Capture the cell that displays the provided text and extract its [X, Y] central coordinate. 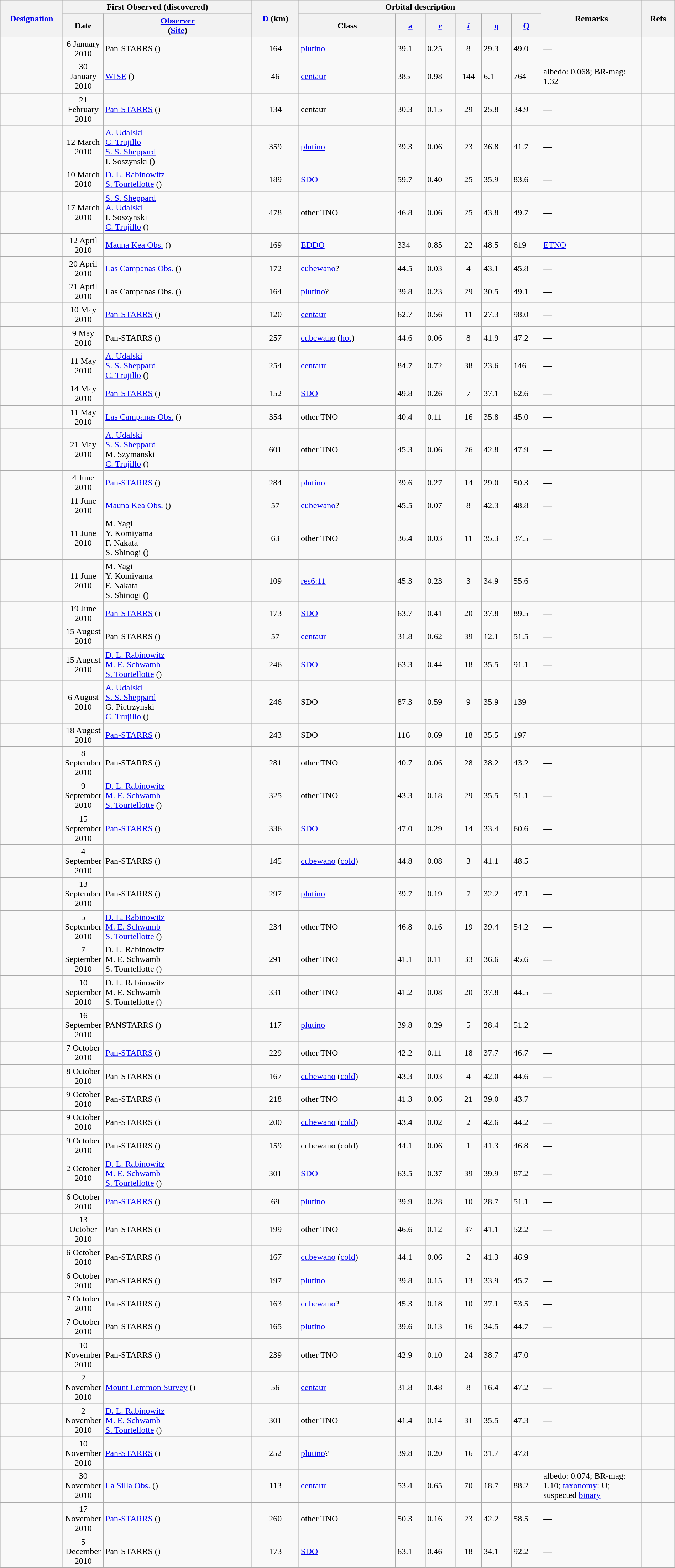
254 [275, 366]
39.3 [410, 147]
2 October 2010 [83, 1173]
62.6 [527, 394]
0.37 [440, 1173]
87.3 [410, 702]
EDDO [347, 245]
17 March 2010 [83, 212]
44.8 [410, 861]
58.5 [527, 1519]
e [440, 26]
32.2 [497, 894]
239 [275, 1355]
0.14 [440, 1420]
18.7 [497, 1486]
354 [275, 417]
139 [527, 702]
res6:11 [347, 581]
47.9 [527, 450]
38.2 [497, 763]
47.1 [527, 894]
33.9 [497, 1280]
First Observed (discovered) [157, 7]
42.0 [497, 1076]
18 August 2010 [83, 735]
30 November 2010 [83, 1486]
35.3 [497, 538]
A. UdalskiS. S. SheppardM. SzymanskiC. Trujillo () [178, 450]
0.13 [440, 1327]
0.20 [440, 1453]
0.27 [440, 483]
45.6 [527, 959]
42.9 [410, 1355]
27.3 [497, 315]
31.7 [497, 1453]
92.2 [527, 1551]
21 [468, 1099]
Designation [32, 19]
113 [275, 1486]
764 [527, 77]
38.7 [497, 1355]
98.0 [527, 315]
0.41 [440, 614]
0.56 [440, 315]
42.8 [497, 450]
49.8 [410, 394]
88.2 [527, 1486]
39.4 [497, 927]
0.25 [440, 48]
0.48 [440, 1388]
15 September 2010 [83, 828]
51.2 [527, 1025]
83.6 [527, 179]
218 [275, 1099]
46.9 [527, 1257]
44.7 [527, 1327]
172 [275, 268]
63.1 [410, 1551]
59.7 [410, 179]
25.8 [497, 109]
40.4 [410, 417]
6 August 2010 [83, 702]
70 [468, 1486]
36.6 [497, 959]
46.6 [410, 1229]
117 [275, 1025]
24 [468, 1355]
62.7 [410, 315]
199 [275, 1229]
21 February 2010 [83, 109]
163 [275, 1304]
69 [275, 1201]
52.2 [527, 1229]
0.65 [440, 1486]
84.7 [410, 366]
23.6 [497, 366]
D. L. RabinowitzS. Tourtellotte () [178, 179]
41.4 [410, 1420]
49.0 [527, 48]
41.7 [527, 147]
35.8 [497, 417]
26 [468, 450]
0.59 [440, 702]
43.8 [497, 212]
36.4 [410, 538]
A. UdalskiS. S. SheppardC. Trujillo () [178, 366]
10 March 2010 [83, 179]
9 [468, 702]
PANSTARRS () [178, 1025]
63 [275, 538]
albedo: 0.068; BR-mag: 1.32 [592, 77]
257 [275, 337]
33 [468, 959]
0.40 [440, 179]
51.5 [527, 636]
37.5 [527, 538]
13 October 2010 [83, 1229]
34.1 [497, 1551]
0.28 [440, 1201]
9 May 2010 [83, 337]
21 April 2010 [83, 291]
13 September 2010 [83, 894]
Date [83, 26]
146 [527, 366]
8 October 2010 [83, 1076]
46 [275, 77]
234 [275, 927]
39.0 [497, 1099]
159 [275, 1145]
116 [410, 735]
45.7 [527, 1280]
33.4 [497, 828]
16.4 [497, 1388]
6 January 2010 [83, 48]
229 [275, 1053]
4 September 2010 [83, 861]
Q [527, 26]
0.19 [440, 894]
63.7 [410, 614]
56 [275, 1388]
42.3 [497, 505]
22 [468, 245]
385 [410, 77]
Refs [658, 19]
0.98 [440, 77]
5 [468, 1025]
0.72 [440, 366]
30.3 [410, 109]
144 [468, 77]
49.1 [527, 291]
45.5 [410, 505]
478 [275, 212]
38 [468, 366]
Observer(Site) [178, 26]
17 November 2010 [83, 1519]
37.7 [497, 1053]
53.5 [527, 1304]
47.8 [527, 1453]
La Silla Obs. () [178, 1486]
43.2 [527, 763]
WISE () [178, 77]
334 [410, 245]
30 January 2010 [83, 77]
243 [275, 735]
31 [468, 1420]
14 May 2010 [83, 394]
8 September 2010 [83, 763]
331 [275, 992]
i [468, 26]
1 [468, 1145]
34.5 [497, 1327]
260 [275, 1519]
0.85 [440, 245]
48.8 [527, 505]
325 [275, 795]
60.6 [527, 828]
D (km) [275, 19]
41.2 [410, 992]
109 [275, 581]
0.62 [440, 636]
43.1 [497, 268]
6.1 [497, 77]
S. S. SheppardA. UdalskiI. SoszynskiC. Trujillo () [178, 212]
12.1 [497, 636]
41.9 [497, 337]
297 [275, 894]
Mount Lemmon Survey () [178, 1388]
28.4 [497, 1025]
601 [275, 450]
28.7 [497, 1201]
39.7 [410, 894]
46.7 [527, 1053]
63.5 [410, 1173]
9 September 2010 [83, 795]
53.4 [410, 1486]
619 [527, 245]
12 April 2010 [83, 245]
43.4 [410, 1122]
49.7 [527, 212]
54.2 [527, 927]
0.10 [440, 1355]
45.8 [527, 268]
0.44 [440, 664]
0.02 [440, 1122]
19 [468, 927]
291 [275, 959]
12 March 2010 [83, 147]
21 May 2010 [83, 450]
5 September 2010 [83, 927]
40.7 [410, 763]
a [410, 26]
87.2 [527, 1173]
29.0 [497, 483]
4 June 2010 [83, 483]
359 [275, 147]
Remarks [592, 19]
37 [468, 1229]
165 [275, 1327]
252 [275, 1453]
45.0 [527, 417]
0.26 [440, 394]
29.3 [497, 48]
10 September 2010 [83, 992]
cubewano (hot) [347, 337]
169 [275, 245]
7 September 2010 [83, 959]
47.3 [527, 1420]
43.7 [527, 1099]
63.3 [410, 664]
10 May 2010 [83, 315]
336 [275, 828]
0.07 [440, 505]
89.5 [527, 614]
Class [347, 26]
0.12 [440, 1229]
A. UdalskiS. S. SheppardG. PietrzynskiC. Trujillo () [178, 702]
120 [275, 315]
189 [275, 179]
0.69 [440, 735]
200 [275, 1122]
20 April 2010 [83, 268]
0.46 [440, 1551]
152 [275, 394]
36.8 [497, 147]
42.6 [497, 1122]
28 [468, 763]
19 June 2010 [83, 614]
55.6 [527, 581]
30.5 [497, 291]
ETNO [592, 245]
5 December 2010 [83, 1551]
134 [275, 109]
albedo: 0.074; BR-mag: 1.10; taxonomy: U; suspected binary [592, 1486]
A. UdalskiC. TrujilloS. S. SheppardI. Soszynski () [178, 147]
44.2 [527, 1122]
Orbital description [420, 7]
16 September 2010 [83, 1025]
91.1 [527, 664]
284 [275, 483]
145 [275, 861]
281 [275, 763]
q [497, 26]
39.1 [410, 48]
13 [468, 1280]
